For the text-containing cell, return its midpoint in (x, y) coordinate format. 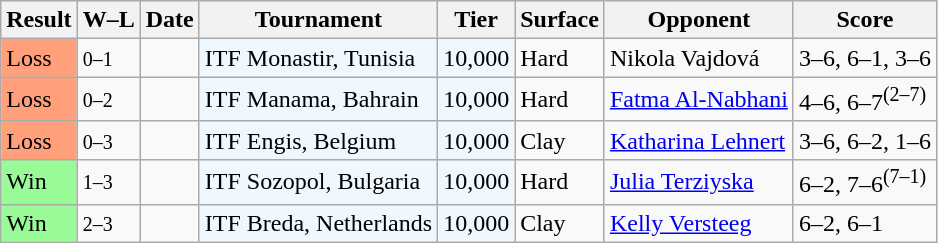
4–6, 6–7(2–7) (864, 100)
0–2 (108, 100)
2–3 (108, 223)
Result (39, 20)
3–6, 6–1, 3–6 (864, 58)
Katharina Lehnert (698, 140)
Tournament (318, 20)
ITF Sozopol, Bulgaria (318, 182)
Score (864, 20)
Nikola Vajdová (698, 58)
Julia Terziyska (698, 182)
Date (170, 20)
0–3 (108, 140)
Tier (476, 20)
6–2, 6–1 (864, 223)
0–1 (108, 58)
ITF Breda, Netherlands (318, 223)
ITF Engis, Belgium (318, 140)
Kelly Versteeg (698, 223)
6–2, 7–6(7–1) (864, 182)
ITF Manama, Bahrain (318, 100)
W–L (108, 20)
Opponent (698, 20)
ITF Monastir, Tunisia (318, 58)
Fatma Al-Nabhani (698, 100)
Surface (560, 20)
3–6, 6–2, 1–6 (864, 140)
1–3 (108, 182)
